Detect which cell encompasses the target text, then output its (X, Y) center coordinate. 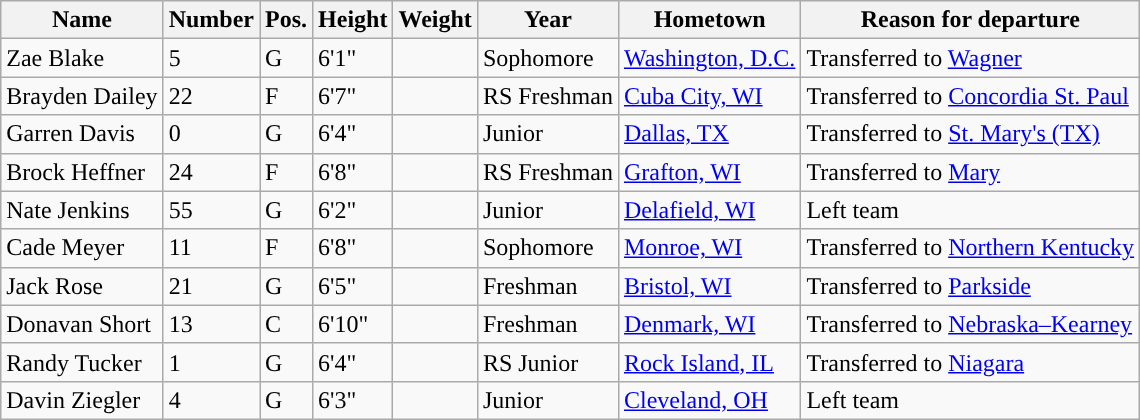
C (286, 324)
Bristol, WI (709, 286)
Cuba City, WI (709, 96)
Zae Blake (82, 58)
4 (211, 400)
Transferred to Nebraska–Kearney (970, 324)
Brock Heffner (82, 172)
Monroe, WI (709, 248)
Nate Jenkins (82, 210)
Dallas, TX (709, 134)
Randy Tucker (82, 362)
Name (82, 20)
RS Junior (548, 362)
55 (211, 210)
Cleveland, OH (709, 400)
Jack Rose (82, 286)
Transferred to St. Mary's (TX) (970, 134)
Weight (435, 20)
5 (211, 58)
Delafield, WI (709, 210)
1 (211, 362)
Reason for departure (970, 20)
Transferred to Wagner (970, 58)
24 (211, 172)
6'7" (353, 96)
21 (211, 286)
Hometown (709, 20)
Garren Davis (82, 134)
Grafton, WI (709, 172)
Transferred to Parkside (970, 286)
11 (211, 248)
6'3" (353, 400)
Denmark, WI (709, 324)
6'5" (353, 286)
13 (211, 324)
Davin Ziegler (82, 400)
Year (548, 20)
Rock Island, IL (709, 362)
Height (353, 20)
6'1" (353, 58)
Transferred to Northern Kentucky (970, 248)
Transferred to Concordia St. Paul (970, 96)
22 (211, 96)
Transferred to Mary (970, 172)
Transferred to Niagara (970, 362)
6'10" (353, 324)
6'2" (353, 210)
0 (211, 134)
Cade Meyer (82, 248)
Donavan Short (82, 324)
Brayden Dailey (82, 96)
Washington, D.C. (709, 58)
Number (211, 20)
Pos. (286, 20)
